Identify which cell holds the provided text, then report its [x, y] central coordinate. 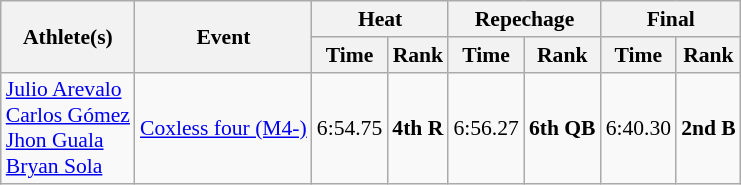
Heat [380, 19]
6:40.30 [638, 128]
Athlete(s) [68, 36]
Event [224, 36]
Final [671, 19]
Julio ArevaloCarlos GómezJhon GualaBryan Sola [68, 128]
4th R [418, 128]
6:54.75 [350, 128]
Repechage [524, 19]
2nd B [708, 128]
Coxless four (M4-) [224, 128]
6:56.27 [486, 128]
6th QB [562, 128]
